Detect which cell encompasses the target text, then output its (x, y) center coordinate. 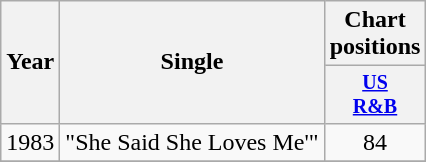
Single (192, 62)
1983 (30, 142)
Chart positions (375, 34)
"She Said She Loves Me'" (192, 142)
Year (30, 62)
USR&B (375, 94)
84 (375, 142)
